Find where the given text appears and provide that cell's center as (X, Y) coordinate. 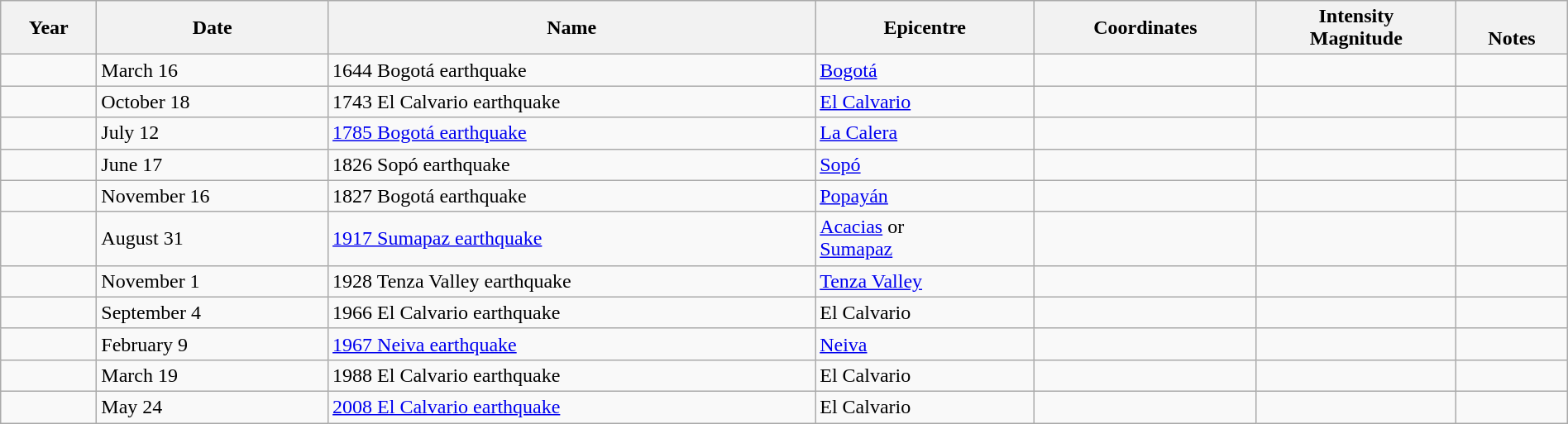
March 19 (213, 375)
March 16 (213, 70)
February 9 (213, 344)
2008 El Calvario earthquake (572, 407)
1988 El Calvario earthquake (572, 375)
1928 Tenza Valley earthquake (572, 281)
June 17 (213, 164)
1644 Bogotá earthquake (572, 70)
Epicentre (925, 28)
Bogotá (925, 70)
1785 Bogotá earthquake (572, 133)
October 18 (213, 102)
1743 El Calvario earthquake (572, 102)
November 1 (213, 281)
Popayán (925, 196)
May 24 (213, 407)
1826 Sopó earthquake (572, 164)
Year (49, 28)
Name (572, 28)
La Calera (925, 133)
Coordinates (1145, 28)
1966 El Calvario earthquake (572, 312)
1827 Bogotá earthquake (572, 196)
September 4 (213, 312)
IntensityMagnitude (1356, 28)
Neiva (925, 344)
1967 Neiva earthquake (572, 344)
Acacias orSumapaz (925, 238)
July 12 (213, 133)
Tenza Valley (925, 281)
November 16 (213, 196)
Notes (1512, 28)
Sopó (925, 164)
1917 Sumapaz earthquake (572, 238)
Date (213, 28)
August 31 (213, 238)
